Locate the cell with the specified text and output its [x, y] center coordinate. 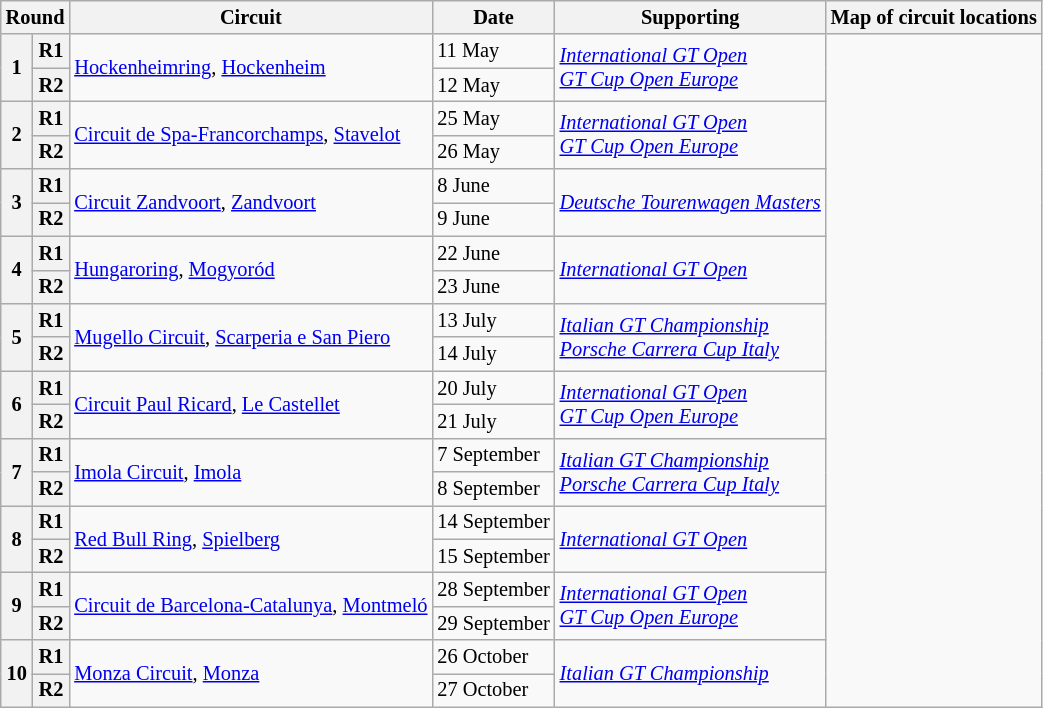
9 June [493, 219]
8 June [493, 186]
Round [36, 17]
Monza Circuit, Monza [250, 674]
8 [17, 538]
27 October [493, 690]
Imola Circuit, Imola [250, 472]
8 September [493, 489]
13 July [493, 320]
Circuit de Barcelona-Catalunya, Montmeló [250, 606]
Mugello Circuit, Scarperia e San Piero [250, 336]
1 [17, 68]
15 September [493, 556]
5 [17, 336]
Red Bull Ring, Spielberg [250, 538]
Deutsche Tourenwagen Masters [690, 202]
25 May [493, 118]
26 October [493, 657]
10 [17, 674]
12 May [493, 85]
Circuit Zandvoort, Zandvoort [250, 202]
22 June [493, 253]
29 September [493, 623]
11 May [493, 51]
Date [493, 17]
Hungaroring, Mogyoród [250, 270]
26 May [493, 152]
Circuit de Spa-Francorchamps, Stavelot [250, 134]
9 [17, 606]
3 [17, 202]
6 [17, 404]
Hockenheimring, Hockenheim [250, 68]
Supporting [690, 17]
23 June [493, 287]
Italian GT Championship [690, 674]
2 [17, 134]
4 [17, 270]
7 [17, 472]
28 September [493, 589]
7 September [493, 455]
14 September [493, 522]
Circuit [250, 17]
Circuit Paul Ricard, Le Castellet [250, 404]
20 July [493, 388]
21 July [493, 421]
14 July [493, 354]
Map of circuit locations [934, 17]
